Determine the (X, Y) coordinate at the center of the cell enclosing the given text.  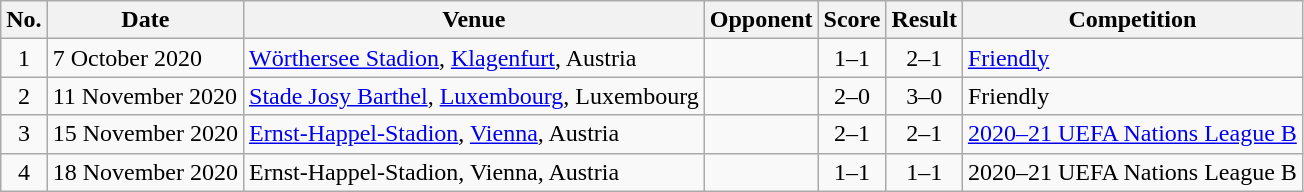
7 October 2020 (145, 58)
Competition (1132, 20)
2 (24, 96)
11 November 2020 (145, 96)
18 November 2020 (145, 172)
Date (145, 20)
2–0 (852, 96)
1 (24, 58)
No. (24, 20)
Venue (474, 20)
Wörthersee Stadion, Klagenfurt, Austria (474, 58)
Score (852, 20)
Result (924, 20)
15 November 2020 (145, 134)
Opponent (761, 20)
3 (24, 134)
4 (24, 172)
Stade Josy Barthel, Luxembourg, Luxembourg (474, 96)
3–0 (924, 96)
